Identify which cell holds the provided text, then report its [X, Y] central coordinate. 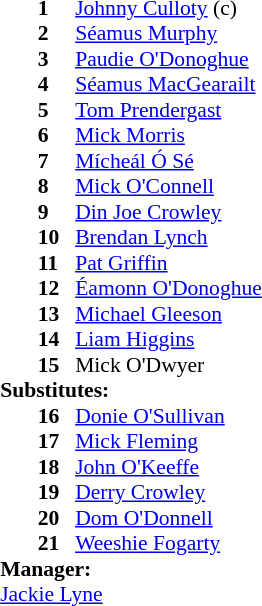
Mick O'Connell [168, 187]
13 [57, 314]
12 [57, 289]
Derry Crowley [168, 493]
Tom Prendergast [168, 110]
5 [57, 110]
Michael Gleeson [168, 314]
7 [57, 161]
Brendan Lynch [168, 237]
9 [57, 212]
17 [57, 441]
Mick Fleming [168, 441]
8 [57, 187]
14 [57, 339]
Donie O'Sullivan [168, 416]
Manager: [131, 569]
Liam Higgins [168, 339]
Éamonn O'Donoghue [168, 289]
18 [57, 467]
Mick O'Dwyer [168, 365]
Mick Morris [168, 135]
Dom O'Donnell [168, 518]
19 [57, 493]
Séamus Murphy [168, 33]
John O'Keeffe [168, 467]
Din Joe Crowley [168, 212]
Weeshie Fogarty [168, 543]
Séamus MacGearailt [168, 85]
3 [57, 59]
16 [57, 416]
2 [57, 33]
15 [57, 365]
6 [57, 135]
Substitutes: [131, 391]
10 [57, 237]
21 [57, 543]
11 [57, 263]
20 [57, 518]
Pat Griffin [168, 263]
Paudie O'Donoghue [168, 59]
4 [57, 85]
Mícheál Ó Sé [168, 161]
